From the cell containing the given text, extract its center point as [X, Y] coordinate. 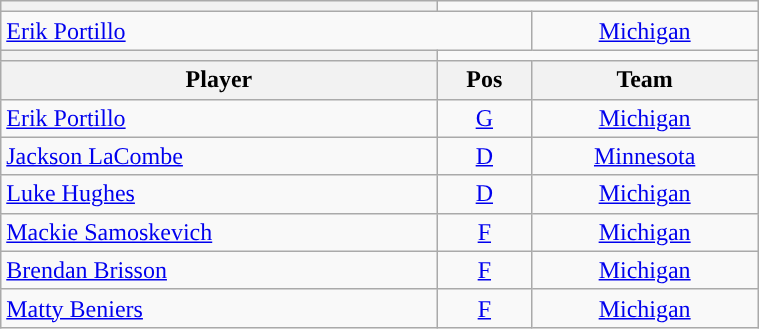
Mackie Samoskevich [219, 232]
Pos [484, 80]
Jackson LaCombe [219, 156]
Player [219, 80]
Team [645, 80]
G [484, 118]
Matty Beniers [219, 308]
Brendan Brisson [219, 270]
Luke Hughes [219, 194]
Minnesota [645, 156]
